Find where the given text appears and provide that cell's center as (X, Y) coordinate. 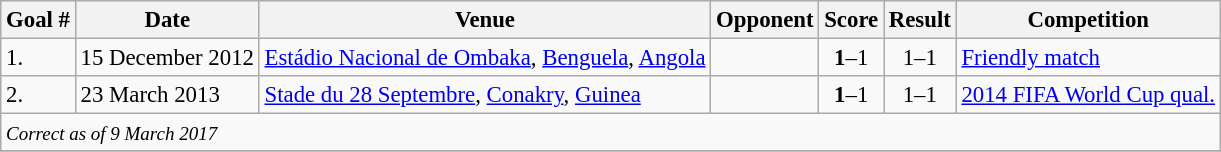
Result (920, 20)
Competition (1088, 20)
2. (38, 95)
Goal # (38, 20)
Opponent (765, 20)
Estádio Nacional de Ombaka, Benguela, Angola (485, 58)
2014 FIFA World Cup qual. (1088, 95)
Venue (485, 20)
Date (167, 20)
1. (38, 58)
15 December 2012 (167, 58)
23 March 2013 (167, 95)
Stade du 28 Septembre, Conakry, Guinea (485, 95)
Correct as of 9 March 2017 (611, 133)
Score (852, 20)
Friendly match (1088, 58)
